For the text-containing cell, return its midpoint in [x, y] coordinate format. 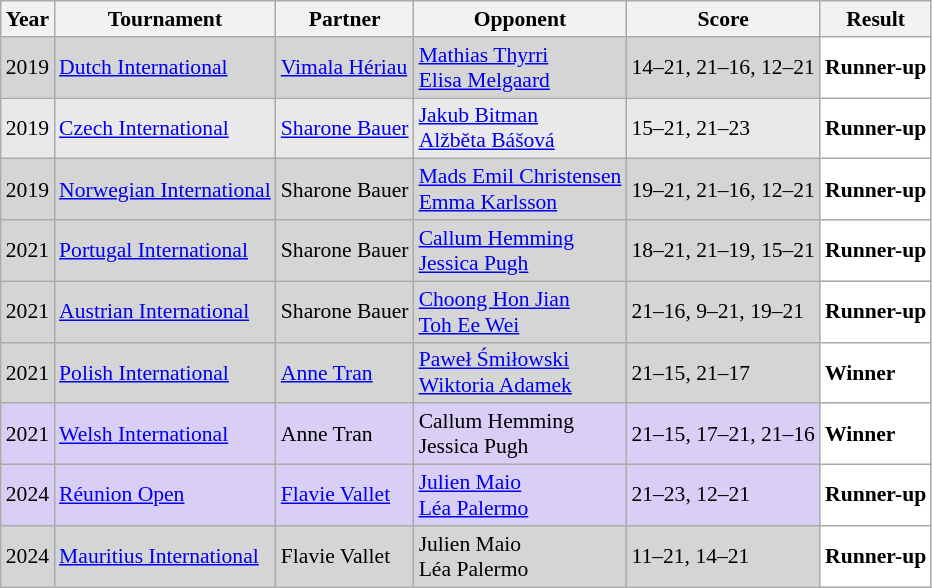
21–15, 21–17 [723, 372]
21–23, 12–21 [723, 496]
Result [876, 19]
Réunion Open [165, 496]
Paweł Śmiłowski Wiktoria Adamek [520, 372]
Mathias Thyrri Elisa Melgaard [520, 68]
Austrian International [165, 312]
Tournament [165, 19]
Vimala Hériau [345, 68]
Polish International [165, 372]
18–21, 21–19, 15–21 [723, 250]
14–21, 21–16, 12–21 [723, 68]
Portugal International [165, 250]
Year [28, 19]
Choong Hon Jian Toh Ee Wei [520, 312]
Opponent [520, 19]
Mauritius International [165, 556]
15–21, 21–23 [723, 128]
19–21, 21–16, 12–21 [723, 190]
Czech International [165, 128]
Jakub Bitman Alžběta Bášová [520, 128]
21–16, 9–21, 19–21 [723, 312]
Welsh International [165, 434]
Norwegian International [165, 190]
Mads Emil Christensen Emma Karlsson [520, 190]
Dutch International [165, 68]
Score [723, 19]
21–15, 17–21, 21–16 [723, 434]
Partner [345, 19]
11–21, 14–21 [723, 556]
